Output the (x, y) coordinate of the center of the cell containing the given text.  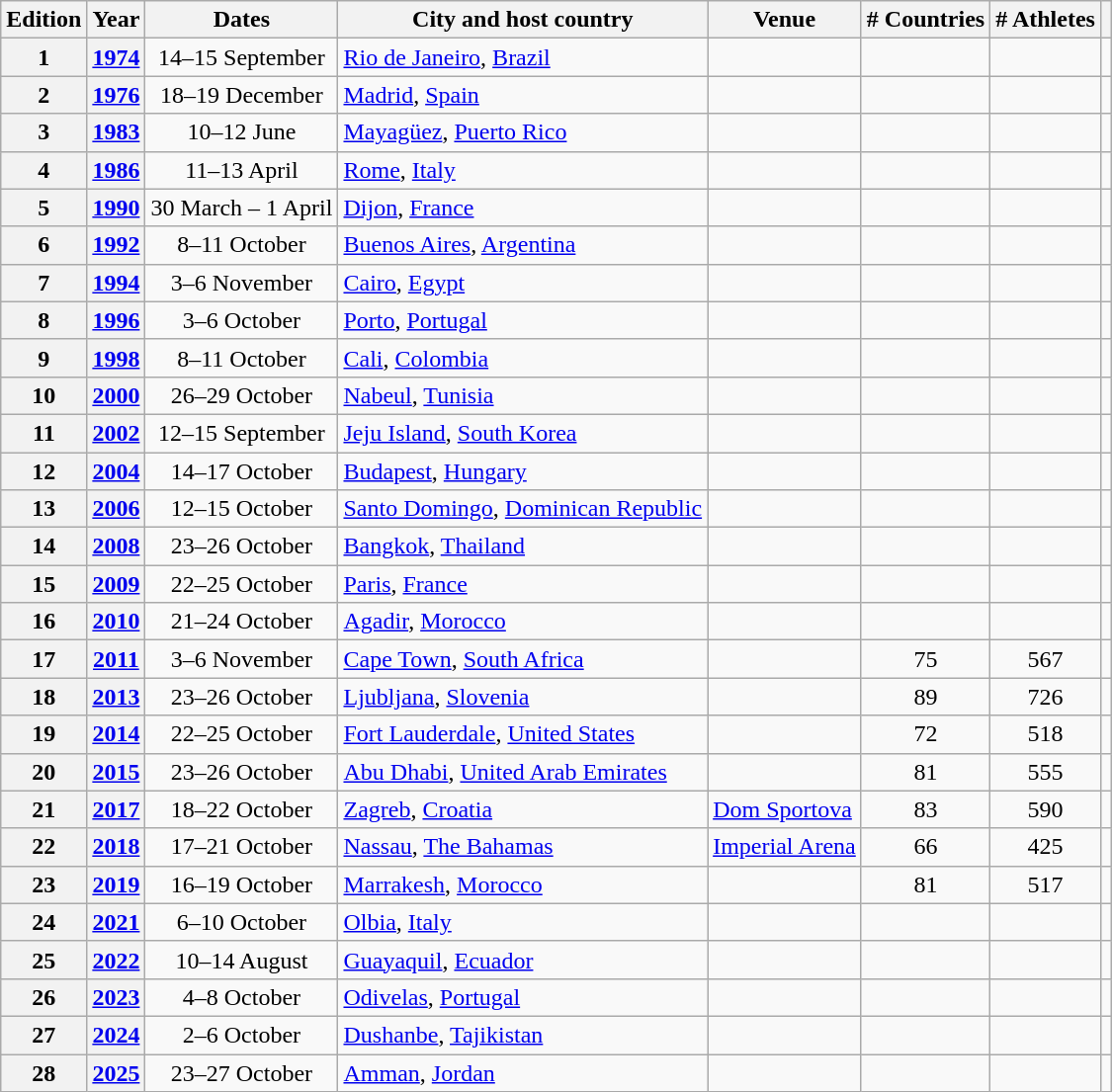
Agadir, Morocco (523, 622)
518 (1046, 734)
23–27 October (241, 1072)
1 (43, 57)
Venue (785, 20)
Zagreb, Croatia (523, 809)
590 (1046, 809)
2021 (117, 922)
Imperial Arena (785, 847)
Abu Dhabi, United Arab Emirates (523, 772)
2002 (117, 433)
1998 (117, 358)
Dijon, France (523, 208)
Year (117, 20)
25 (43, 960)
14–17 October (241, 471)
2009 (117, 584)
4 (43, 170)
Odivelas, Portugal (523, 997)
72 (925, 734)
10 (43, 395)
2018 (117, 847)
5 (43, 208)
16 (43, 622)
Edition (43, 20)
17–21 October (241, 847)
2006 (117, 509)
Nassau, The Bahamas (523, 847)
1983 (117, 132)
16–19 October (241, 884)
21–24 October (241, 622)
Santo Domingo, Dominican Republic (523, 509)
18 (43, 697)
2008 (117, 546)
9 (43, 358)
18–22 October (241, 809)
18–19 December (241, 95)
# Athletes (1046, 20)
1992 (117, 245)
89 (925, 697)
11–13 April (241, 170)
1994 (117, 283)
2022 (117, 960)
Marrakesh, Morocco (523, 884)
2–6 October (241, 1035)
2013 (117, 697)
7 (43, 283)
726 (1046, 697)
19 (43, 734)
3–6 October (241, 320)
1976 (117, 95)
Jeju Island, South Korea (523, 433)
Paris, France (523, 584)
2000 (117, 395)
10–12 June (241, 132)
2017 (117, 809)
12–15 September (241, 433)
2011 (117, 659)
12 (43, 471)
Bangkok, Thailand (523, 546)
66 (925, 847)
Cairo, Egypt (523, 283)
2 (43, 95)
Olbia, Italy (523, 922)
1986 (117, 170)
Cali, Colombia (523, 358)
425 (1046, 847)
17 (43, 659)
24 (43, 922)
Ljubljana, Slovenia (523, 697)
6 (43, 245)
Amman, Jordan (523, 1072)
20 (43, 772)
11 (43, 433)
6–10 October (241, 922)
21 (43, 809)
567 (1046, 659)
1990 (117, 208)
Cape Town, South Africa (523, 659)
Dom Sportova (785, 809)
26 (43, 997)
Rome, Italy (523, 170)
Buenos Aires, Argentina (523, 245)
Rio de Janeiro, Brazil (523, 57)
# Countries (925, 20)
15 (43, 584)
14–15 September (241, 57)
23 (43, 884)
30 March – 1 April (241, 208)
13 (43, 509)
2014 (117, 734)
Budapest, Hungary (523, 471)
2024 (117, 1035)
Nabeul, Tunisia (523, 395)
3 (43, 132)
2010 (117, 622)
Porto, Portugal (523, 320)
Dushanbe, Tajikistan (523, 1035)
1974 (117, 57)
Madrid, Spain (523, 95)
83 (925, 809)
Guayaquil, Ecuador (523, 960)
28 (43, 1072)
2023 (117, 997)
517 (1046, 884)
Fort Lauderdale, United States (523, 734)
2019 (117, 884)
City and host country (523, 20)
22 (43, 847)
2025 (117, 1072)
2015 (117, 772)
26–29 October (241, 395)
Dates (241, 20)
4–8 October (241, 997)
1996 (117, 320)
8 (43, 320)
Mayagüez, Puerto Rico (523, 132)
75 (925, 659)
27 (43, 1035)
10–14 August (241, 960)
14 (43, 546)
555 (1046, 772)
2004 (117, 471)
12–15 October (241, 509)
